For the text-containing cell, return its midpoint in [X, Y] coordinate format. 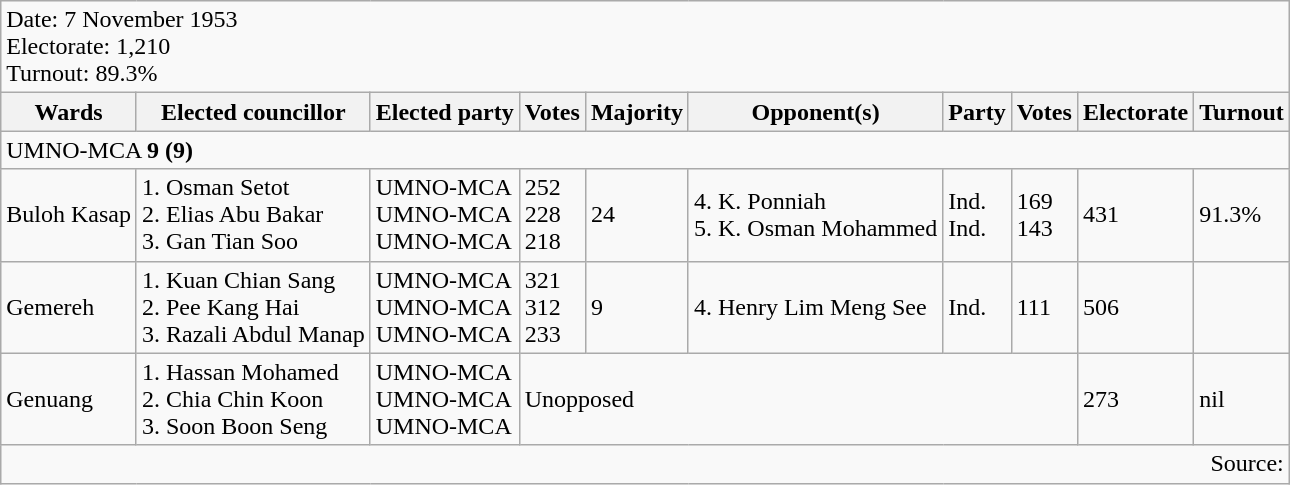
111 [1044, 307]
Buloh Kasap [69, 215]
1. Hassan Mohamed2. Chia Chin Koon3. Soon Boon Seng [253, 399]
91.3% [1242, 215]
4. Henry Lim Meng See [815, 307]
9 [636, 307]
1. Osman Setot2. Elias Abu Bakar3. Gan Tian Soo [253, 215]
Wards [69, 112]
321312233 [552, 307]
1. Kuan Chian Sang2. Pee Kang Hai3. Razali Abdul Manap [253, 307]
Source: [645, 464]
nil [1242, 399]
Elected councillor [253, 112]
169143 [1044, 215]
4. K. Ponniah5. K. Osman Mohammed [815, 215]
Unopposed [798, 399]
UMNO-MCA 9 (9) [645, 150]
Elected party [444, 112]
Party [977, 112]
431 [1135, 215]
Ind. [977, 307]
24 [636, 215]
Electorate [1135, 112]
Ind.Ind. [977, 215]
Majority [636, 112]
Gemereh [69, 307]
273 [1135, 399]
506 [1135, 307]
Turnout [1242, 112]
252228218 [552, 215]
Genuang [69, 399]
Date: 7 November 1953Electorate: 1,210Turnout: 89.3% [645, 47]
Opponent(s) [815, 112]
